From the cell containing the given text, extract its center point as [X, Y] coordinate. 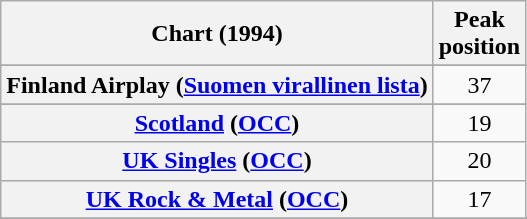
19 [479, 123]
UK Singles (OCC) [217, 161]
20 [479, 161]
Chart (1994) [217, 34]
UK Rock & Metal (OCC) [217, 199]
37 [479, 85]
Scotland (OCC) [217, 123]
Peakposition [479, 34]
17 [479, 199]
Finland Airplay (Suomen virallinen lista) [217, 85]
